From the cell containing the given text, extract its center point as [x, y] coordinate. 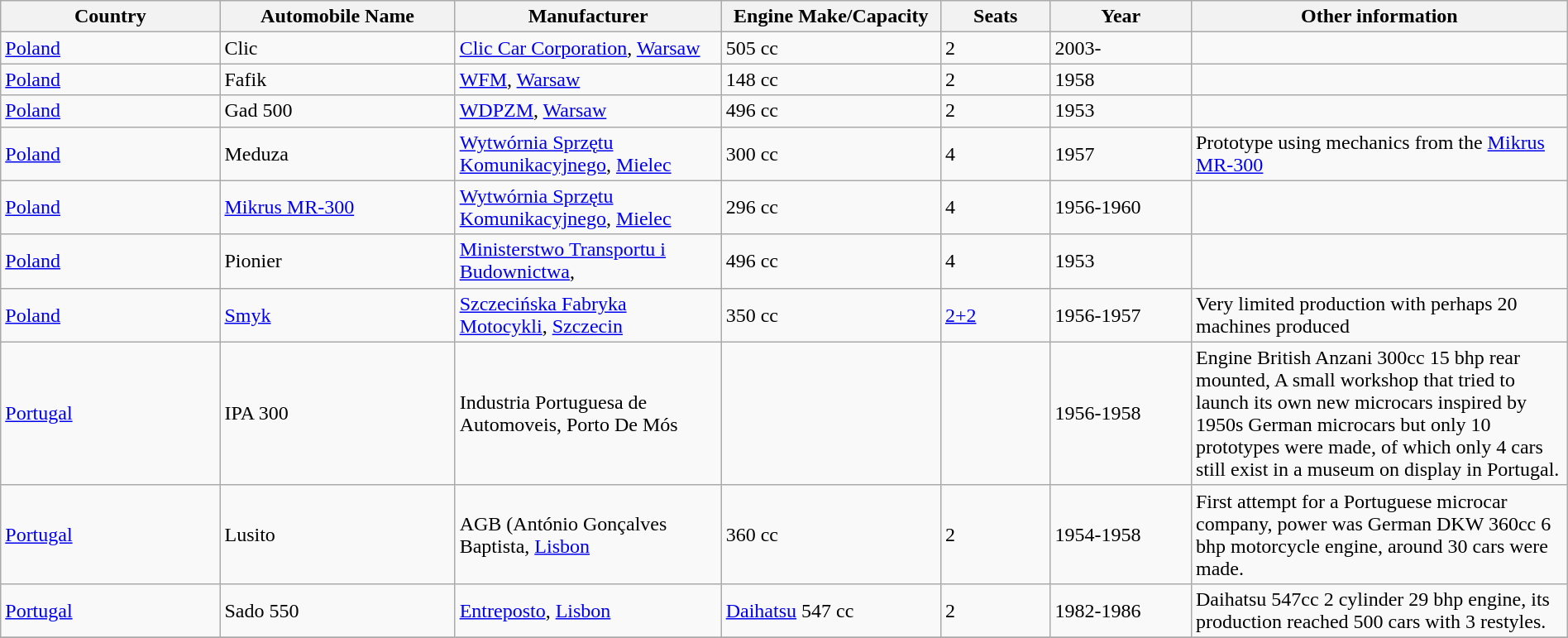
Engine Make/Capacity [830, 17]
Year [1121, 17]
Lusito [337, 535]
WFM, Warsaw [588, 79]
Ministerstwo Transportu i Budownictwa, [588, 261]
350 cc [830, 314]
1958 [1121, 79]
Prototype using mechanics from the Mikrus MR-300 [1379, 154]
Mikrus MR-300 [337, 207]
AGB (António Gonçalves Baptista, Lisbon [588, 535]
1956-1957 [1121, 314]
Manufacturer [588, 17]
Daihatsu 547cc 2 cylinder 29 bhp engine, its production reached 500 cars with 3 restyles. [1379, 611]
Gad 500 [337, 111]
Very limited production with perhaps 20 machines produced [1379, 314]
2+2 [996, 314]
Pionier [337, 261]
IPA 300 [337, 414]
Fafik [337, 79]
Seats [996, 17]
1954-1958 [1121, 535]
Clic Car Corporation, Warsaw [588, 48]
148 cc [830, 79]
1956-1960 [1121, 207]
296 cc [830, 207]
1982-1986 [1121, 611]
Country [111, 17]
Sado 550 [337, 611]
Clic [337, 48]
Industria Portuguesa de Automoveis, Porto De Mós [588, 414]
Daihatsu 547 cc [830, 611]
360 cc [830, 535]
1956-1958 [1121, 414]
Meduza [337, 154]
300 cc [830, 154]
505 cc [830, 48]
Entreposto, Lisbon [588, 611]
Smyk [337, 314]
2003- [1121, 48]
Szczecińska Fabryka Motocykli, Szczecin [588, 314]
Automobile Name [337, 17]
WDPZM, Warsaw [588, 111]
Other information [1379, 17]
First attempt for a Portuguese microcar company, power was German DKW 360cc 6 bhp motorcycle engine, around 30 cars were made. [1379, 535]
1957 [1121, 154]
